Detect which cell encompasses the target text, then output its [X, Y] center coordinate. 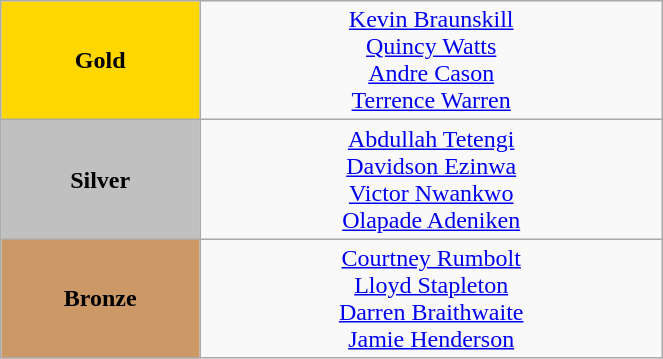
Courtney RumboltLloyd StapletonDarren BraithwaiteJamie Henderson [432, 298]
Silver [100, 180]
Gold [100, 60]
Kevin BraunskillQuincy WattsAndre CasonTerrence Warren [432, 60]
Abdullah TetengiDavidson EzinwaVictor NwankwoOlapade Adeniken [432, 180]
Bronze [100, 298]
